Return (x, y) of the center of cell containing provided text 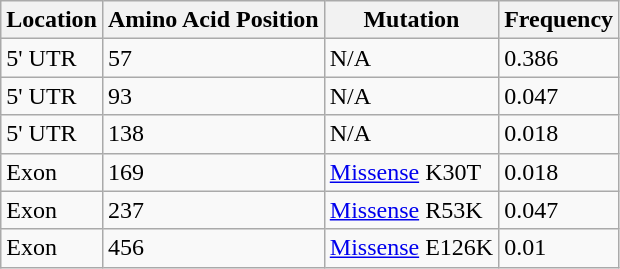
0.386 (559, 58)
Missense E126K (411, 248)
Amino Acid Position (213, 20)
Missense R53K (411, 210)
Mutation (411, 20)
Frequency (559, 20)
0.01 (559, 248)
93 (213, 96)
456 (213, 248)
138 (213, 134)
237 (213, 210)
Location (52, 20)
Missense K30T (411, 172)
57 (213, 58)
169 (213, 172)
